Provide the (x, y) coordinate of the cell's center where the given text is located.  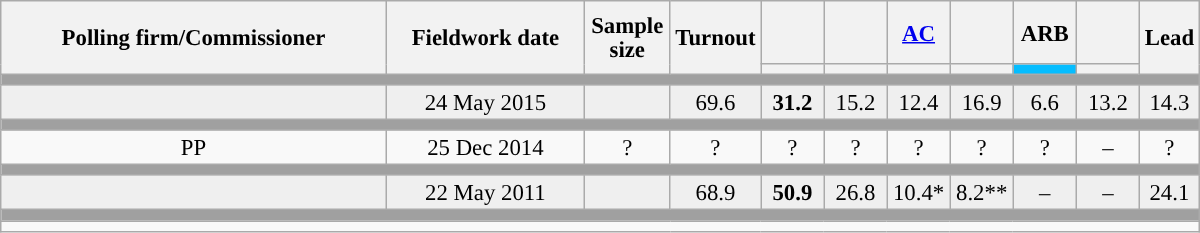
26.8 (856, 194)
6.6 (1044, 102)
24.1 (1169, 194)
12.4 (918, 102)
ARB (1044, 32)
AC (918, 32)
10.4* (918, 194)
69.6 (716, 102)
68.9 (716, 194)
Lead (1169, 38)
14.3 (1169, 102)
16.9 (982, 102)
8.2** (982, 194)
Fieldwork date (485, 38)
24 May 2015 (485, 102)
Sample size (627, 38)
13.2 (1108, 102)
22 May 2011 (485, 194)
31.2 (792, 102)
PP (194, 148)
Turnout (716, 38)
Polling firm/Commissioner (194, 38)
25 Dec 2014 (485, 148)
50.9 (792, 194)
15.2 (856, 102)
